Locate the cell with the specified text and output its [X, Y] center coordinate. 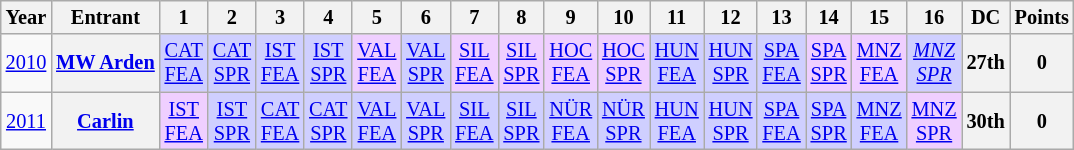
Carlin [105, 121]
11 [677, 17]
5 [376, 17]
7 [474, 17]
13 [781, 17]
1 [184, 17]
MW Arden [105, 63]
HOCFEA [570, 63]
Points [1042, 17]
14 [829, 17]
12 [731, 17]
27th [986, 63]
30th [986, 121]
DC [986, 17]
15 [880, 17]
3 [280, 17]
HOCSPR [624, 63]
Year [26, 17]
2 [232, 17]
10 [624, 17]
NÜRSPR [624, 121]
4 [328, 17]
NÜRFEA [570, 121]
9 [570, 17]
8 [521, 17]
16 [934, 17]
2010 [26, 63]
Entrant [105, 17]
2011 [26, 121]
6 [426, 17]
